Extract the [X, Y] coordinate from the center of the cell holding the provided text.  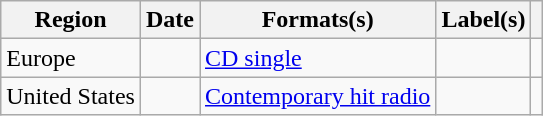
United States [71, 96]
Date [170, 20]
Label(s) [484, 20]
CD single [318, 58]
Formats(s) [318, 20]
Europe [71, 58]
Contemporary hit radio [318, 96]
Region [71, 20]
